Find where the given text appears and provide that cell's center as (x, y) coordinate. 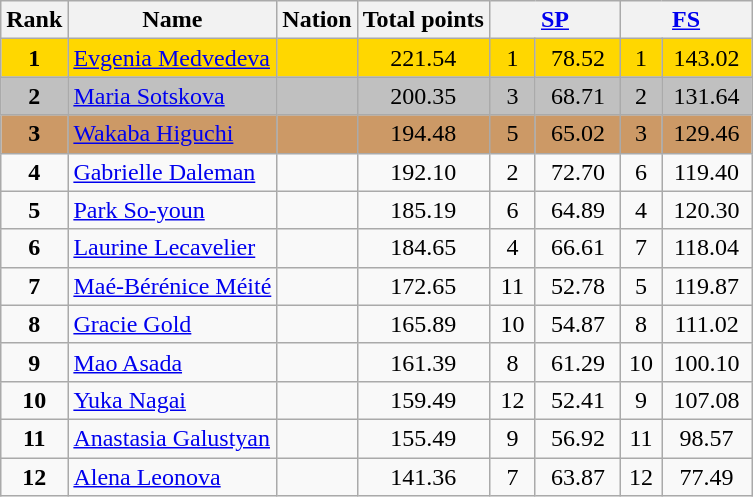
54.87 (578, 324)
111.02 (707, 324)
143.02 (707, 58)
120.30 (707, 210)
221.54 (423, 58)
64.89 (578, 210)
78.52 (578, 58)
63.87 (578, 477)
Maria Sotskova (172, 96)
Maé-Bérénice Méité (172, 286)
Anastasia Galustyan (172, 438)
Alena Leonova (172, 477)
52.78 (578, 286)
141.36 (423, 477)
77.49 (707, 477)
Nation (317, 20)
Gabrielle Daleman (172, 172)
68.71 (578, 96)
185.19 (423, 210)
200.35 (423, 96)
Park So-youn (172, 210)
118.04 (707, 248)
Wakaba Higuchi (172, 134)
159.49 (423, 400)
56.92 (578, 438)
98.57 (707, 438)
119.40 (707, 172)
Mao Asada (172, 362)
Evgenia Medvedeva (172, 58)
66.61 (578, 248)
Total points (423, 20)
Gracie Gold (172, 324)
131.64 (707, 96)
161.39 (423, 362)
107.08 (707, 400)
172.65 (423, 286)
129.46 (707, 134)
61.29 (578, 362)
Name (172, 20)
65.02 (578, 134)
FS (686, 20)
192.10 (423, 172)
72.70 (578, 172)
Laurine Lecavelier (172, 248)
SP (554, 20)
155.49 (423, 438)
184.65 (423, 248)
52.41 (578, 400)
194.48 (423, 134)
Rank (34, 20)
165.89 (423, 324)
119.87 (707, 286)
100.10 (707, 362)
Yuka Nagai (172, 400)
